Locate the cell with the specified text and output its [X, Y] center coordinate. 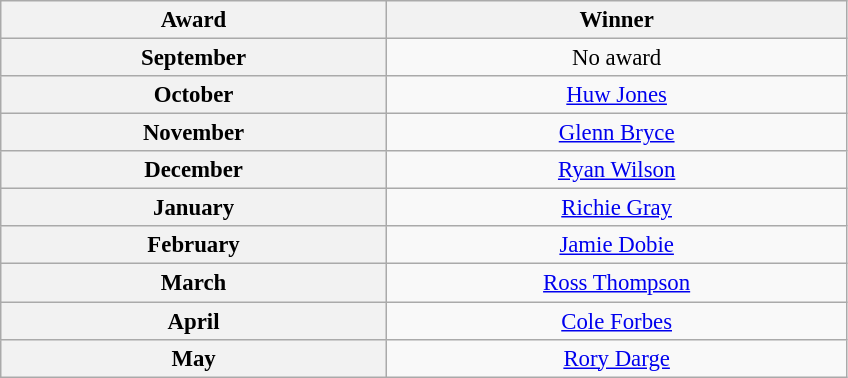
Winner [616, 20]
Rory Darge [616, 358]
Glenn Bryce [616, 133]
January [194, 208]
May [194, 358]
Cole Forbes [616, 321]
Award [194, 20]
April [194, 321]
Ryan Wilson [616, 170]
October [194, 95]
No award [616, 58]
March [194, 283]
December [194, 170]
Ross Thompson [616, 283]
February [194, 245]
November [194, 133]
Richie Gray [616, 208]
Huw Jones [616, 95]
September [194, 58]
Jamie Dobie [616, 245]
